Capture the cell that displays the provided text and extract its (x, y) central coordinate. 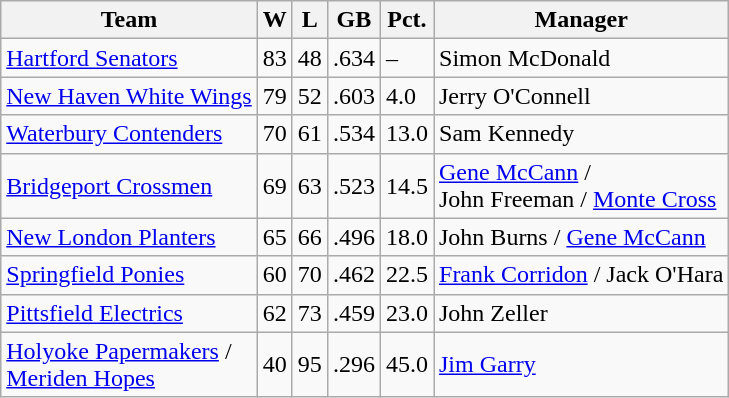
.523 (354, 186)
Springfield Ponies (129, 275)
Gene McCann / John Freeman / Monte Cross (582, 186)
Sam Kennedy (582, 134)
L (310, 20)
Pct. (406, 20)
John Zeller (582, 313)
95 (310, 364)
13.0 (406, 134)
62 (274, 313)
63 (310, 186)
Manager (582, 20)
New Haven White Wings (129, 96)
Holyoke Papermakers / Meriden Hopes (129, 364)
48 (310, 58)
22.5 (406, 275)
14.5 (406, 186)
65 (274, 237)
73 (310, 313)
23.0 (406, 313)
Frank Corridon / Jack O'Hara (582, 275)
.634 (354, 58)
Waterbury Contenders (129, 134)
.459 (354, 313)
.462 (354, 275)
Jerry O'Connell (582, 96)
John Burns / Gene McCann (582, 237)
83 (274, 58)
.296 (354, 364)
Pittsfield Electrics (129, 313)
4.0 (406, 96)
New London Planters (129, 237)
66 (310, 237)
– (406, 58)
52 (310, 96)
W (274, 20)
GB (354, 20)
45.0 (406, 364)
18.0 (406, 237)
Jim Garry (582, 364)
.603 (354, 96)
Team (129, 20)
.496 (354, 237)
Simon McDonald (582, 58)
40 (274, 364)
.534 (354, 134)
69 (274, 186)
61 (310, 134)
Bridgeport Crossmen (129, 186)
Hartford Senators (129, 58)
60 (274, 275)
79 (274, 96)
